Provide the [X, Y] coordinate of the cell's center where the given text is located.  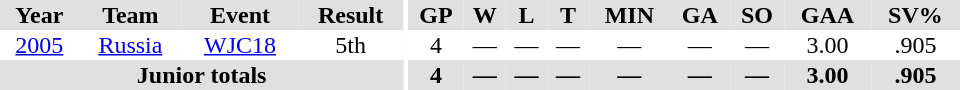
Junior totals [202, 75]
Event [240, 15]
W [485, 15]
Year [40, 15]
GAA [828, 15]
SO [757, 15]
MIN [630, 15]
Result [350, 15]
Team [130, 15]
WJC18 [240, 45]
T [568, 15]
Russia [130, 45]
2005 [40, 45]
L [527, 15]
5th [350, 45]
SV% [916, 15]
GP [436, 15]
GA [700, 15]
